Return (x, y) of the center of cell containing provided text 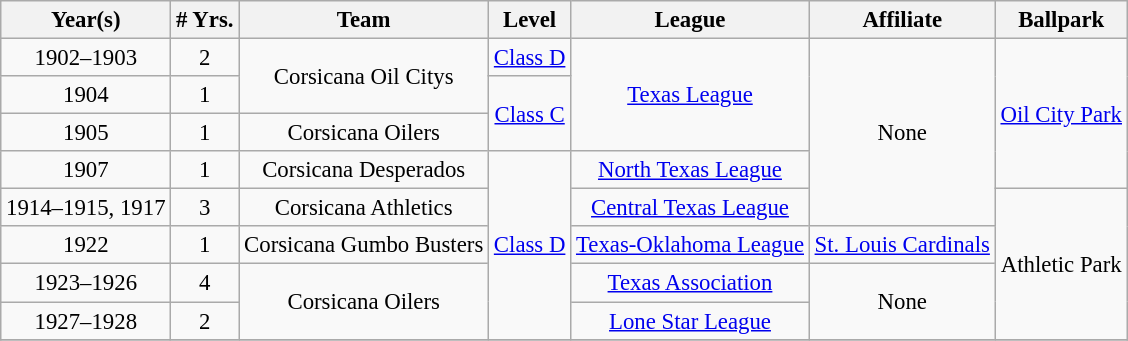
1923–1926 (86, 283)
1922 (86, 245)
Corsicana Desperados (364, 170)
Year(s) (86, 20)
Level (530, 20)
Oil City Park (1061, 114)
Texas-Oklahoma League (690, 245)
Athletic Park (1061, 264)
Corsicana Gumbo Busters (364, 245)
1904 (86, 95)
1927–1928 (86, 321)
Class C (530, 114)
North Texas League (690, 170)
Lone Star League (690, 321)
Affiliate (902, 20)
Corsicana Athletics (364, 208)
# Yrs. (205, 20)
Team (364, 20)
1905 (86, 133)
Central Texas League (690, 208)
4 (205, 283)
Texas League (690, 96)
Texas Association (690, 283)
1902–1903 (86, 58)
League (690, 20)
1907 (86, 170)
Ballpark (1061, 20)
St. Louis Cardinals (902, 245)
1914–1915, 1917 (86, 208)
Corsicana Oil Citys (364, 76)
3 (205, 208)
